Extract the [x, y] coordinate from the center of the cell holding the provided text.  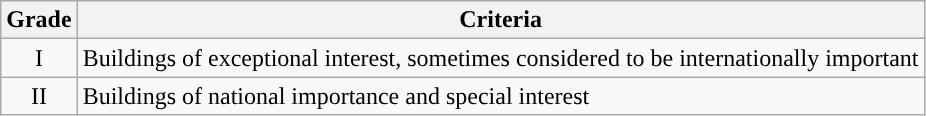
Buildings of national importance and special interest [500, 96]
Grade [39, 20]
I [39, 58]
Criteria [500, 20]
Buildings of exceptional interest, sometimes considered to be internationally important [500, 58]
II [39, 96]
